Locate the cell with the specified text and output its [X, Y] center coordinate. 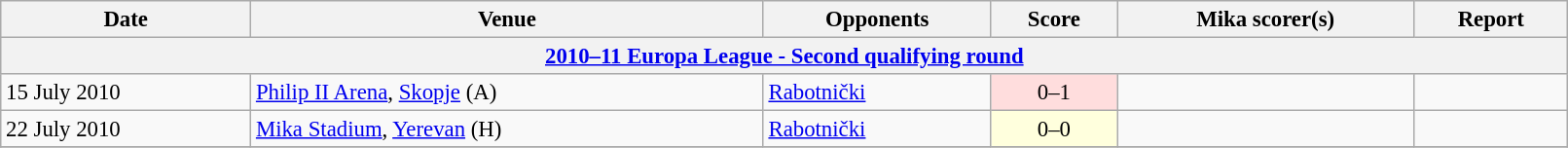
0–0 [1053, 129]
Venue [508, 19]
22 July 2010 [127, 129]
15 July 2010 [127, 92]
2010–11 Europa League - Second qualifying round [784, 56]
Date [127, 19]
Philip II Arena, Skopje (A) [508, 92]
Score [1053, 19]
Mika scorer(s) [1265, 19]
Mika Stadium, Yerevan (H) [508, 129]
Opponents [877, 19]
0–1 [1053, 92]
Report [1491, 19]
